Output the [x, y] coordinate of the center of the cell containing the given text.  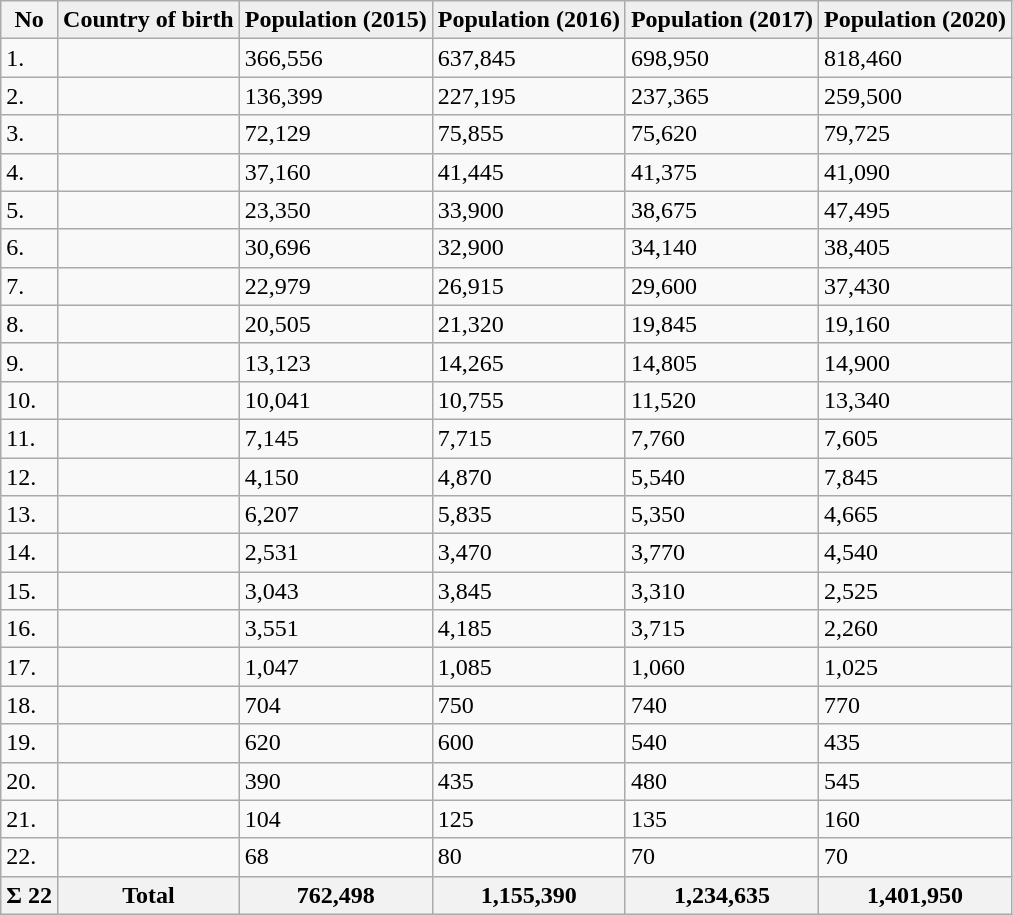
30,696 [336, 248]
22,979 [336, 286]
14,265 [528, 362]
1,234,635 [722, 895]
8. [30, 324]
47,495 [914, 210]
13. [30, 515]
34,140 [722, 248]
620 [336, 743]
3,310 [722, 591]
1. [30, 58]
7. [30, 286]
11,520 [722, 400]
3,845 [528, 591]
41,090 [914, 172]
6,207 [336, 515]
80 [528, 857]
23,350 [336, 210]
5,835 [528, 515]
770 [914, 705]
Population (2017) [722, 20]
6. [30, 248]
4. [30, 172]
22. [30, 857]
7,715 [528, 438]
38,405 [914, 248]
18. [30, 705]
29,600 [722, 286]
762,498 [336, 895]
75,855 [528, 134]
4,870 [528, 477]
14. [30, 553]
Population (2020) [914, 20]
Population (2015) [336, 20]
10. [30, 400]
3,770 [722, 553]
237,365 [722, 96]
11. [30, 438]
Total [149, 895]
704 [336, 705]
41,375 [722, 172]
2. [30, 96]
5,540 [722, 477]
4,185 [528, 629]
9. [30, 362]
19,845 [722, 324]
20. [30, 781]
2,260 [914, 629]
1,060 [722, 667]
1,401,950 [914, 895]
227,195 [528, 96]
818,460 [914, 58]
2,531 [336, 553]
1,025 [914, 667]
4,665 [914, 515]
1,155,390 [528, 895]
33,900 [528, 210]
Population (2016) [528, 20]
3,470 [528, 553]
5. [30, 210]
540 [722, 743]
3,551 [336, 629]
10,755 [528, 400]
16. [30, 629]
4,540 [914, 553]
7,760 [722, 438]
160 [914, 819]
72,129 [336, 134]
259,500 [914, 96]
2,525 [914, 591]
Country of birth [149, 20]
10,041 [336, 400]
38,675 [722, 210]
136,399 [336, 96]
No [30, 20]
637,845 [528, 58]
135 [722, 819]
21,320 [528, 324]
3,043 [336, 591]
15. [30, 591]
3,715 [722, 629]
37,160 [336, 172]
79,725 [914, 134]
3. [30, 134]
21. [30, 819]
366,556 [336, 58]
14,805 [722, 362]
32,900 [528, 248]
5,350 [722, 515]
1,047 [336, 667]
13,123 [336, 362]
14,900 [914, 362]
698,950 [722, 58]
390 [336, 781]
19. [30, 743]
4,150 [336, 477]
20,505 [336, 324]
13,340 [914, 400]
75,620 [722, 134]
68 [336, 857]
17. [30, 667]
125 [528, 819]
740 [722, 705]
600 [528, 743]
12. [30, 477]
41,445 [528, 172]
480 [722, 781]
545 [914, 781]
26,915 [528, 286]
19,160 [914, 324]
7,845 [914, 477]
37,430 [914, 286]
Σ 22 [30, 895]
7,605 [914, 438]
1,085 [528, 667]
750 [528, 705]
104 [336, 819]
7,145 [336, 438]
